Return the [x, y] coordinate for the center point of the cell that contains the specified text.  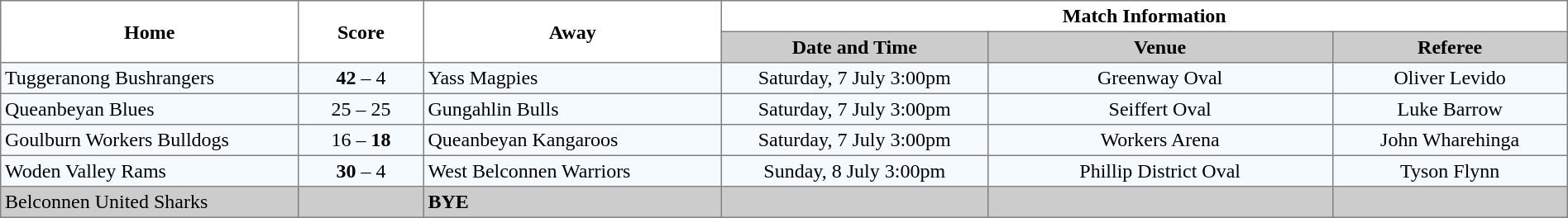
Away [572, 31]
Woden Valley Rams [150, 171]
Home [150, 31]
John Wharehinga [1450, 140]
Date and Time [854, 47]
Sunday, 8 July 3:00pm [854, 171]
Gungahlin Bulls [572, 109]
42 – 4 [361, 78]
Tuggeranong Bushrangers [150, 78]
Yass Magpies [572, 78]
Luke Barrow [1450, 109]
Score [361, 31]
Belconnen United Sharks [150, 202]
Referee [1450, 47]
Greenway Oval [1159, 78]
Seiffert Oval [1159, 109]
30 – 4 [361, 171]
Phillip District Oval [1159, 171]
25 – 25 [361, 109]
Workers Arena [1159, 140]
BYE [572, 202]
Goulburn Workers Bulldogs [150, 140]
Oliver Levido [1450, 78]
West Belconnen Warriors [572, 171]
Venue [1159, 47]
Tyson Flynn [1450, 171]
16 – 18 [361, 140]
Match Information [1145, 17]
Queanbeyan Kangaroos [572, 140]
Queanbeyan Blues [150, 109]
